Find where the given text appears and provide that cell's center as (x, y) coordinate. 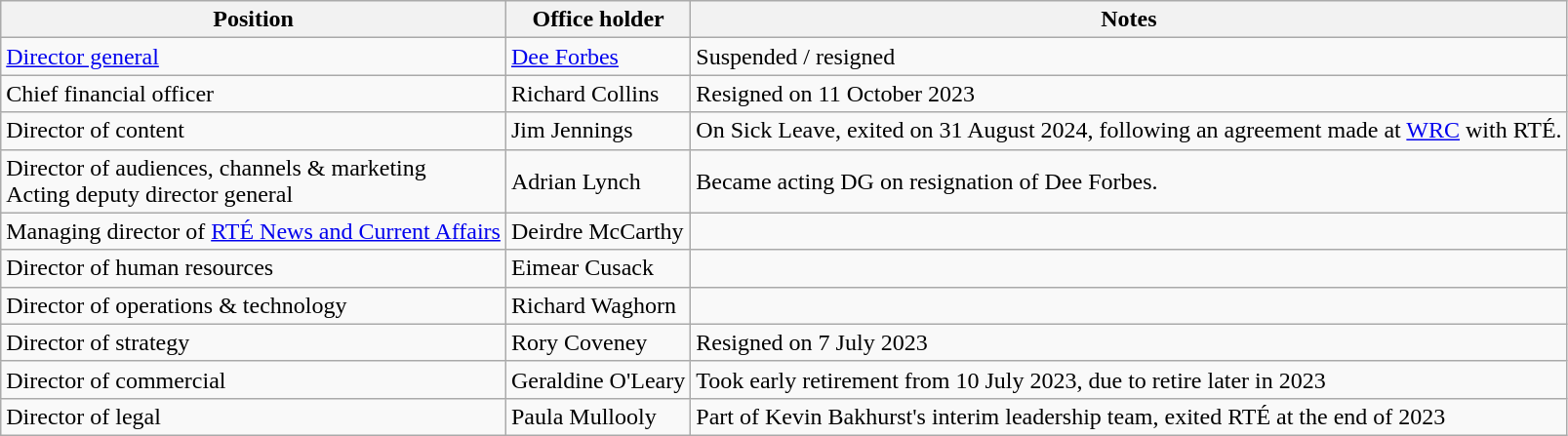
Deirdre McCarthy (597, 231)
Office holder (597, 20)
Adrian Lynch (597, 181)
Suspended / resigned (1129, 57)
Paula Mullooly (597, 416)
Director of strategy (254, 342)
Jim Jennings (597, 131)
Geraldine O'Leary (597, 379)
Notes (1129, 20)
Became acting DG on resignation of Dee Forbes. (1129, 181)
Part of Kevin Bakhurst's interim leadership team, exited RTÉ at the end of 2023 (1129, 416)
Director of audiences, channels & marketingActing deputy director general (254, 181)
On Sick Leave, exited on 31 August 2024, following an agreement made at WRC with RTÉ. (1129, 131)
Director of commercial (254, 379)
Chief financial officer (254, 94)
Richard Collins (597, 94)
Rory Coveney (597, 342)
Dee Forbes (597, 57)
Director general (254, 57)
Director of human resources (254, 268)
Richard Waghorn (597, 305)
Director of legal (254, 416)
Position (254, 20)
Director of operations & technology (254, 305)
Managing director of RTÉ News and Current Affairs (254, 231)
Director of content (254, 131)
Resigned on 11 October 2023 (1129, 94)
Eimear Cusack (597, 268)
Resigned on 7 July 2023 (1129, 342)
Took early retirement from 10 July 2023, due to retire later in 2023 (1129, 379)
